Provide the (X, Y) coordinate of the cell's center where the given text is located.  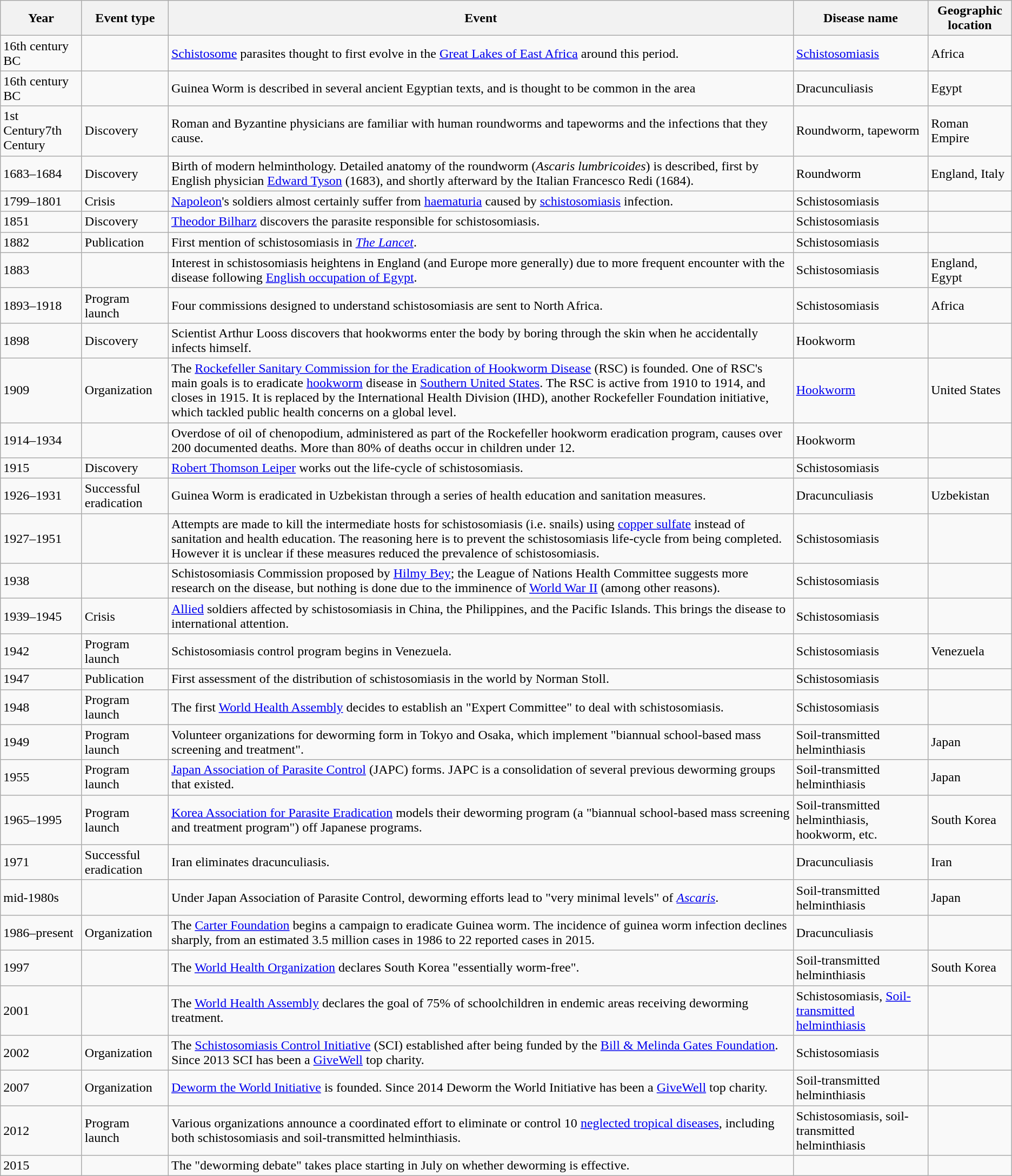
Guinea Worm is eradicated in Uzbekistan through a series of health education and sanitation measures. (481, 496)
Guinea Worm is described in several ancient Egyptian texts, and is thought to be common in the area (481, 89)
1948 (41, 707)
1949 (41, 742)
Under Japan Association of Parasite Control, deworming efforts lead to "very minimal levels" of Ascaris. (481, 898)
1909 (41, 390)
England, Egypt (970, 270)
1883 (41, 270)
1986–present (41, 932)
Allied soldiers affected by schistosomiasis in China, the Philippines, and the Pacific Islands. This brings the disease to international attention. (481, 616)
Four commissions designed to understand schistosomiasis are sent to North Africa. (481, 305)
Event type (125, 18)
Roman and Byzantine physicians are familiar with human roundworms and tapeworms and the infections that they cause. (481, 131)
Uzbekistan (970, 496)
Napoleon's soldiers almost certainly suffer from haematuria caused by schistosomiasis infection. (481, 201)
1939–1945 (41, 616)
Soil-transmitted helminthiasis, hookworm, etc. (861, 820)
Roman Empire (970, 131)
Theodor Bilharz discovers the parasite responsible for schistosomiasis. (481, 222)
1893–1918 (41, 305)
Schistosomiasis, soil-transmitted helminthiasis (861, 1131)
1851 (41, 222)
Volunteer organizations for deworming form in Tokyo and Osaka, which implement "biannual school-based mass screening and treatment". (481, 742)
2012 (41, 1131)
First assessment of the distribution of schistosomiasis in the world by Norman Stoll. (481, 679)
1965–1995 (41, 820)
1942 (41, 651)
Venezuela (970, 651)
1947 (41, 679)
1st Century7th Century (41, 131)
1683–1684 (41, 173)
Geographic location (970, 18)
2007 (41, 1088)
Iran (970, 862)
mid-1980s (41, 898)
Robert Thomson Leiper works out the life-cycle of schistosomiasis. (481, 468)
1926–1931 (41, 496)
Year (41, 18)
1915 (41, 468)
Japan Association of Parasite Control (JAPC) forms. JAPC is a consolidation of several previous deworming groups that existed. (481, 778)
Disease name (861, 18)
2015 (41, 1166)
2002 (41, 1053)
Schistosomiasis control program begins in Venezuela. (481, 651)
The World Health Organization declares South Korea "essentially worm-free". (481, 968)
Roundworm (861, 173)
1971 (41, 862)
The first World Health Assembly decides to establish an "Expert Committee" to deal with schistosomiasis. (481, 707)
First mention of schistosomiasis in The Lancet. (481, 242)
Event (481, 18)
1955 (41, 778)
United States (970, 390)
Iran eliminates dracunculiasis. (481, 862)
1882 (41, 242)
Schistosomiasis, Soil-transmitted helminthiasis (861, 1010)
The World Health Assembly declares the goal of 75% of schoolchildren in endemic areas receiving deworming treatment. (481, 1010)
1927–1951 (41, 539)
Schistosome parasites thought to first evolve in the Great Lakes of East Africa around this period. (481, 53)
Deworm the World Initiative is founded. Since 2014 Deworm the World Initiative has been a GiveWell top charity. (481, 1088)
1799–1801 (41, 201)
1938 (41, 581)
2001 (41, 1010)
1898 (41, 341)
1914–1934 (41, 440)
Scientist Arthur Looss discovers that hookworms enter the body by boring through the skin when he accidentally infects himself. (481, 341)
Egypt (970, 89)
1997 (41, 968)
England, Italy (970, 173)
Roundworm, tapeworm (861, 131)
The "deworming debate" takes place starting in July on whether deworming is effective. (481, 1166)
